Return [X, Y] of the center of cell containing provided text 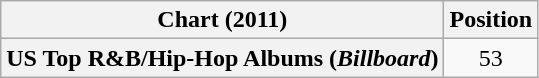
US Top R&B/Hip-Hop Albums (Billboard) [222, 58]
Position [491, 20]
53 [491, 58]
Chart (2011) [222, 20]
